Identify which cell holds the provided text, then report its [X, Y] central coordinate. 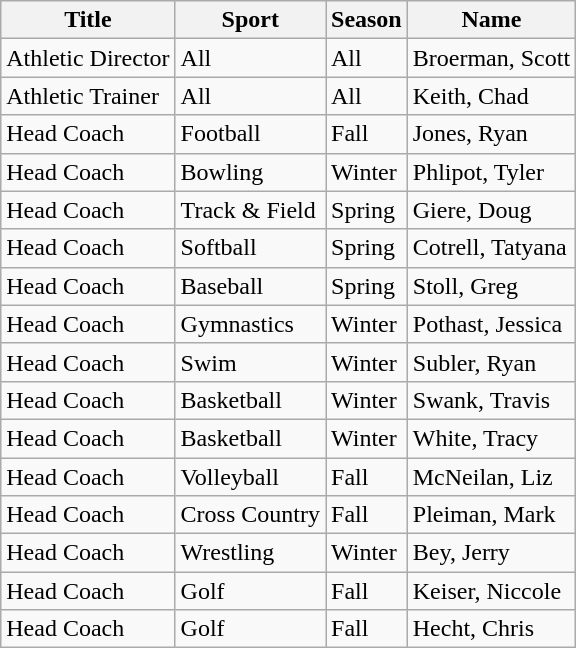
Pleiman, Mark [491, 515]
Name [491, 20]
Gymnastics [250, 324]
Bey, Jerry [491, 553]
Jones, Ryan [491, 134]
Football [250, 134]
Phlipot, Tyler [491, 172]
Season [367, 20]
Track & Field [250, 210]
Pothast, Jessica [491, 324]
Title [88, 20]
Stoll, Greg [491, 286]
Cotrell, Tatyana [491, 248]
Hecht, Chris [491, 629]
Giere, Doug [491, 210]
White, Tracy [491, 438]
Wrestling [250, 553]
Subler, Ryan [491, 362]
Keith, Chad [491, 96]
Sport [250, 20]
Cross Country [250, 515]
Softball [250, 248]
McNeilan, Liz [491, 477]
Athletic Director [88, 58]
Volleyball [250, 477]
Broerman, Scott [491, 58]
Athletic Trainer [88, 96]
Swim [250, 362]
Bowling [250, 172]
Swank, Travis [491, 400]
Baseball [250, 286]
Keiser, Niccole [491, 591]
